Extract the [x, y] coordinate from the center of the cell holding the provided text.  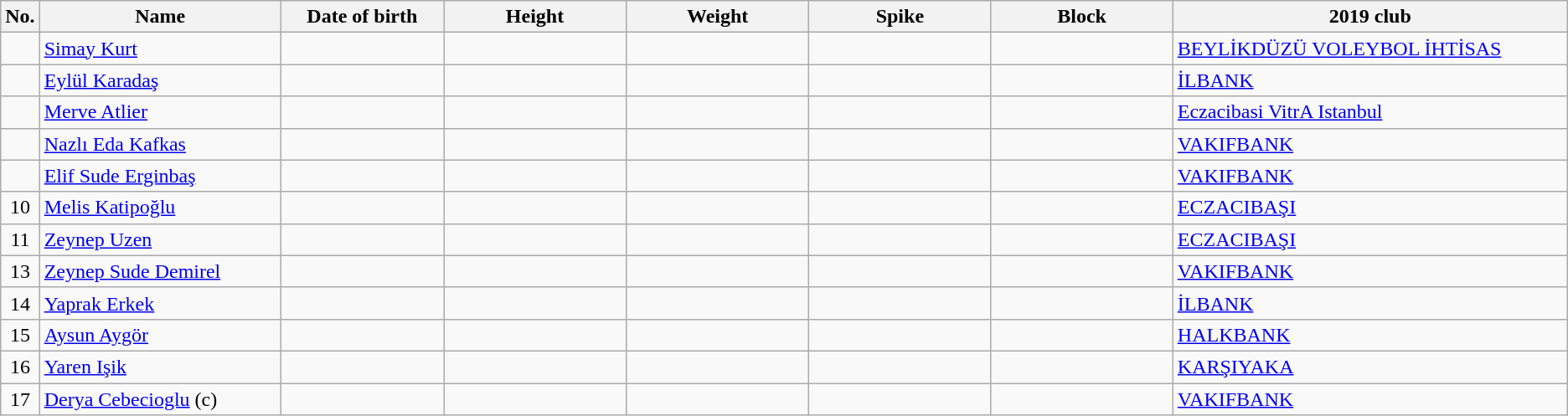
Zeynep Sude Demirel [160, 271]
HALKBANK [1370, 335]
Eczacibasi VitrA Istanbul [1370, 112]
Eylül Karadaş [160, 80]
2019 club [1370, 17]
Date of birth [362, 17]
Merve Atlier [160, 112]
Yaren Işik [160, 367]
Block [1082, 17]
Zeynep Uzen [160, 239]
Yaprak Erkek [160, 303]
Spike [900, 17]
Height [535, 17]
17 [20, 399]
Aysun Aygör [160, 335]
14 [20, 303]
10 [20, 208]
11 [20, 239]
15 [20, 335]
No. [20, 17]
13 [20, 271]
KARŞIYAKA [1370, 367]
Derya Cebecioglu (c) [160, 399]
BEYLİKDÜZÜ VOLEYBOL İHTİSAS [1370, 49]
Nazlı Eda Kafkas [160, 144]
Elif Sude Erginbaş [160, 176]
Weight [718, 17]
Name [160, 17]
Melis Katipoğlu [160, 208]
16 [20, 367]
Simay Kurt [160, 49]
